Identify which cell holds the provided text, then report its (x, y) central coordinate. 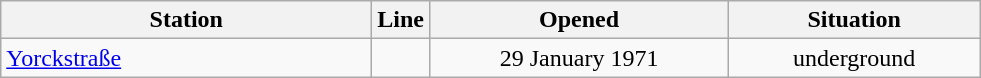
underground (854, 58)
Yorckstraße (186, 58)
Situation (854, 20)
29 January 1971 (580, 58)
Opened (580, 20)
Line (401, 20)
Station (186, 20)
